Scan for the cell matching the given text and deliver its (x, y) coordinate at center. 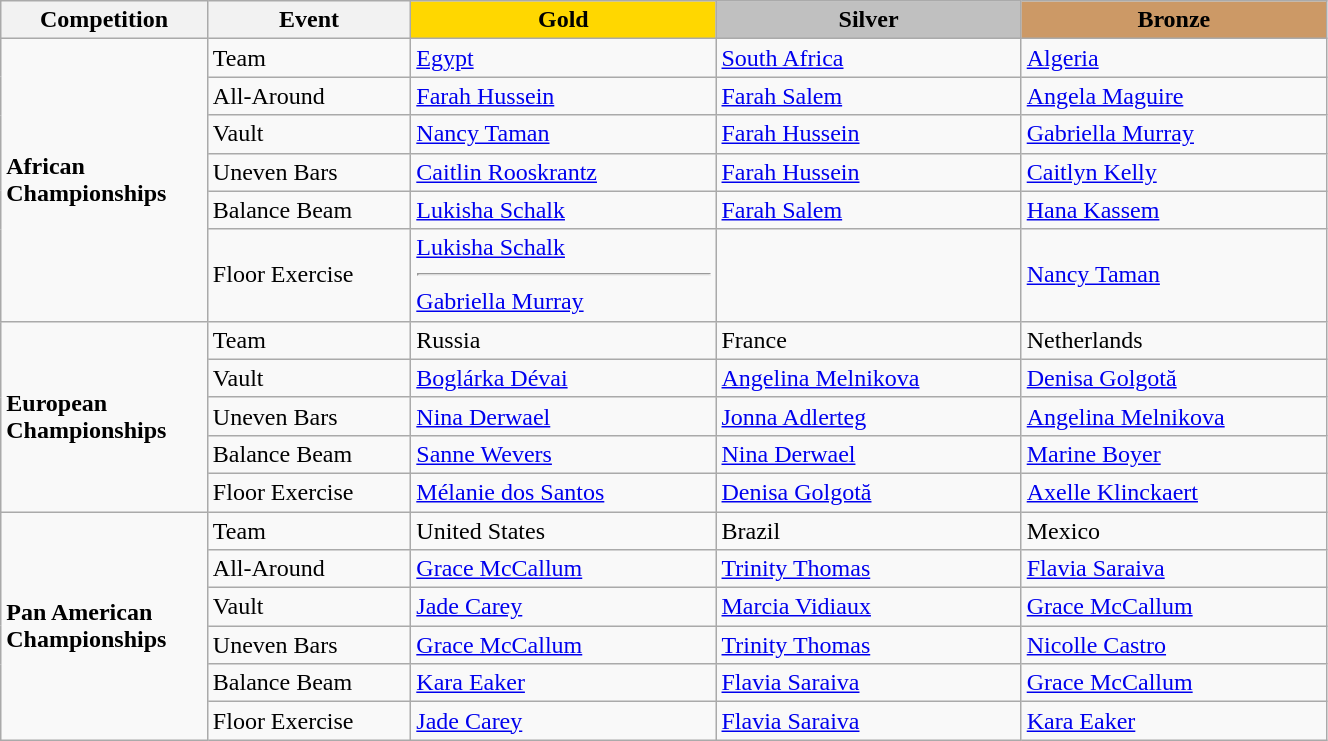
Marcia Vidiaux (868, 607)
Silver (868, 20)
Lukisha Schalk (564, 210)
Event (308, 20)
France (868, 340)
Brazil (868, 531)
Angela Maguire (1174, 96)
Marine Boyer (1174, 454)
Gold (564, 20)
Bronze (1174, 20)
African Championships (104, 180)
Netherlands (1174, 340)
United States (564, 531)
South Africa (868, 58)
Sanne Wevers (564, 454)
Russia (564, 340)
Egypt (564, 58)
Caitlin Rooskrantz (564, 172)
Caitlyn Kelly (1174, 172)
Mélanie dos Santos (564, 492)
Lukisha Schalk Gabriella Murray (564, 275)
Competition (104, 20)
Nicolle Castro (1174, 645)
Boglárka Dévai (564, 378)
Algeria (1174, 58)
Hana Kassem (1174, 210)
Jonna Adlerteg (868, 416)
Pan American Championships (104, 626)
Gabriella Murray (1174, 134)
Mexico (1174, 531)
Axelle Klinckaert (1174, 492)
European Championships (104, 416)
